Return the (X, Y) coordinate for the center point of the cell that contains the specified text.  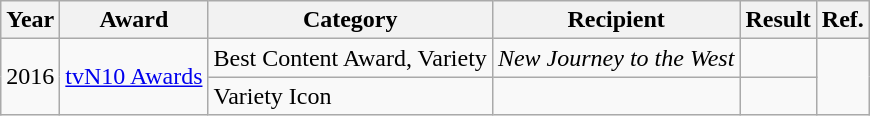
Year (30, 20)
Award (134, 20)
Variety Icon (350, 96)
Recipient (616, 20)
tvN10 Awards (134, 77)
Result (778, 20)
Category (350, 20)
Best Content Award, Variety (350, 58)
2016 (30, 77)
New Journey to the West (616, 58)
Ref. (842, 20)
